Detect which cell encompasses the target text, then output its (x, y) center coordinate. 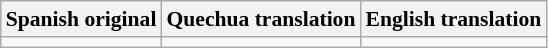
Spanish original (82, 19)
English translation (453, 19)
Quechua translation (260, 19)
